From the cell containing the given text, extract its center point as (x, y) coordinate. 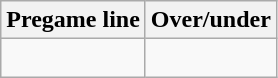
Over/under (210, 20)
Pregame line (74, 20)
